Extract the (x, y) coordinate from the center of the cell holding the provided text.  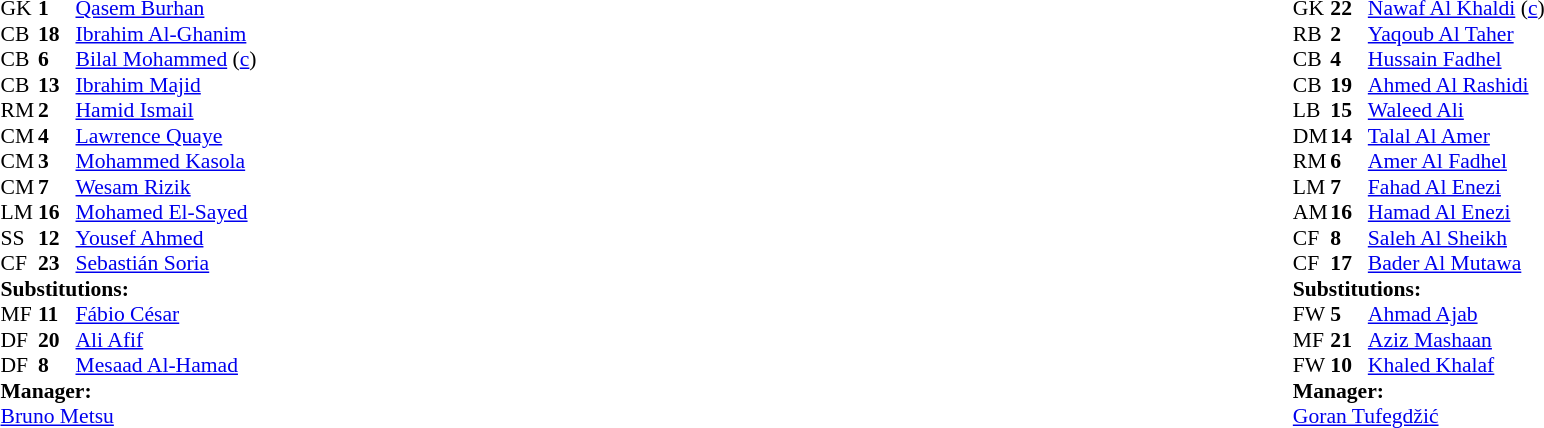
13 (57, 85)
Mohammed Kasola (166, 161)
Bilal Mohammed (c) (166, 59)
Substitutions: (128, 289)
18 (57, 34)
19 (1349, 85)
20 (57, 340)
15 (1349, 111)
14 (1349, 136)
3 (57, 161)
Ibrahim Majid (166, 85)
Manager: (128, 391)
Mesaad Al-Hamad (166, 365)
Yousef Ahmed (166, 238)
10 (1349, 365)
DM (1312, 136)
5 (1349, 315)
Hamid Ismail (166, 111)
Fábio César (166, 315)
12 (57, 238)
23 (57, 263)
Ali Afif (166, 340)
Sebastián Soria (166, 263)
17 (1349, 263)
Wesam Rizik (166, 187)
AM (1312, 213)
11 (57, 315)
RB (1312, 34)
SS (19, 238)
Ibrahim Al-Ghanim (166, 34)
Mohamed El-Sayed (166, 213)
LB (1312, 111)
21 (1349, 340)
Lawrence Quaye (166, 136)
